Extract the (x, y) coordinate from the center of the cell holding the provided text.  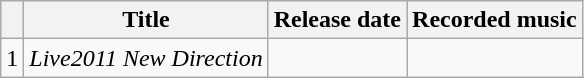
Recorded music (495, 20)
Title (146, 20)
Live2011 New Direction (146, 58)
1 (12, 58)
Release date (337, 20)
